Pinpoint the cell where the given text exists, returning its [x, y] midpoint coordinate. 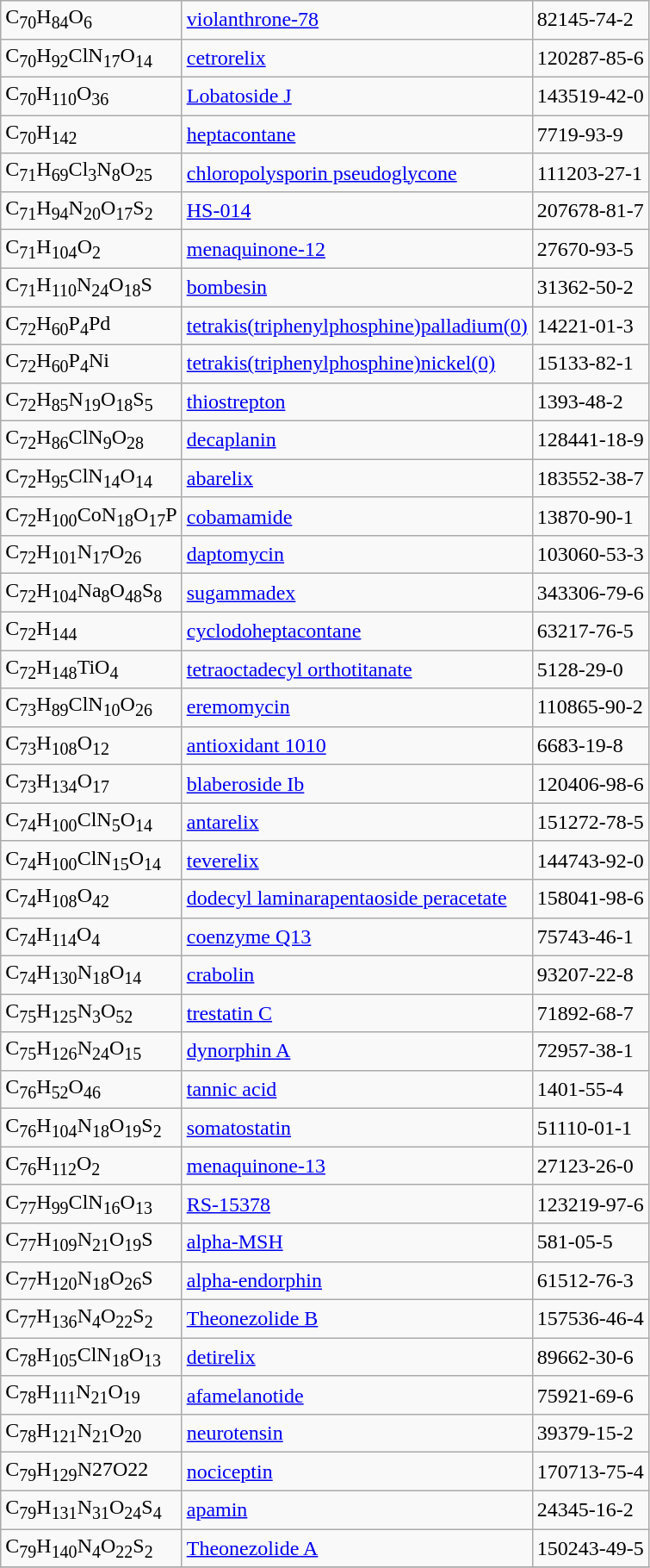
14221-01-3 [591, 326]
C70H142 [91, 134]
82145-74-2 [591, 20]
581-05-5 [591, 1242]
Lobatoside J [356, 96]
chloropolysporin pseudoglycone [356, 172]
daptomycin [356, 555]
31362-50-2 [591, 287]
neurotensin [356, 1433]
C72H60P4Pd [91, 326]
cetrorelix [356, 58]
123219-97-6 [591, 1204]
cobamamide [356, 516]
C72H104Na8O48S8 [91, 593]
C72H100CoN18O17P [91, 516]
trestatin C [356, 1013]
157536-46-4 [591, 1318]
C79H140N4O22S2 [91, 1547]
antarelix [356, 822]
110865-90-2 [591, 707]
eremomycin [356, 707]
heptacontane [356, 134]
cyclodoheptacontane [356, 631]
C73H108O12 [91, 745]
C76H52O46 [91, 1089]
C71H94N20O17S2 [91, 210]
antioxidant 1010 [356, 745]
120406-98-6 [591, 784]
HS-014 [356, 210]
C74H100ClN5O14 [91, 822]
decaplanin [356, 440]
abarelix [356, 478]
alpha-MSH [356, 1242]
coenzyme Q13 [356, 936]
144743-92-0 [591, 860]
C71H110N24O18S [91, 287]
tetrakis(triphenylphosphine)nickel(0) [356, 364]
C74H114O4 [91, 936]
61512-76-3 [591, 1280]
bombesin [356, 287]
nociceptin [356, 1472]
1401-55-4 [591, 1089]
15133-82-1 [591, 364]
C72H144 [91, 631]
C72H86ClN9O28 [91, 440]
51110-01-1 [591, 1128]
crabolin [356, 974]
tetraoctadecyl orthotitanate [356, 669]
C74H108O42 [91, 899]
alpha-endorphin [356, 1280]
C78H105ClN18O13 [91, 1357]
39379-15-2 [591, 1433]
207678-81-7 [591, 210]
150243-49-5 [591, 1547]
C74H130N18O14 [91, 974]
C79H129N27O22 [91, 1472]
C76H104N18O19S2 [91, 1128]
teverelix [356, 860]
151272-78-5 [591, 822]
170713-75-4 [591, 1472]
C70H84O6 [91, 20]
C78H111N21O19 [91, 1395]
somatostatin [356, 1128]
Theonezolide A [356, 1547]
tannic acid [356, 1089]
menaquinone-13 [356, 1166]
C77H109N21O19S [91, 1242]
menaquinone-12 [356, 249]
1393-48-2 [591, 401]
tetrakis(triphenylphosphine)palladium(0) [356, 326]
C75H125N3O52 [91, 1013]
75743-46-1 [591, 936]
C72H148TiO4 [91, 669]
5128-29-0 [591, 669]
C71H104O2 [91, 249]
violanthrone-78 [356, 20]
C77H136N4O22S2 [91, 1318]
sugammadex [356, 593]
27123-26-0 [591, 1166]
111203-27-1 [591, 172]
72957-38-1 [591, 1051]
C79H131N31O24S4 [91, 1509]
89662-30-6 [591, 1357]
C70H92ClN17O14 [91, 58]
C78H121N21O20 [91, 1433]
thiostrepton [356, 401]
C72H101N17O26 [91, 555]
7719-93-9 [591, 134]
63217-76-5 [591, 631]
apamin [356, 1509]
C72H85N19O18S5 [91, 401]
C76H112O2 [91, 1166]
103060-53-3 [591, 555]
128441-18-9 [591, 440]
13870-90-1 [591, 516]
120287-85-6 [591, 58]
27670-93-5 [591, 249]
RS-15378 [356, 1204]
C72H95ClN14O14 [91, 478]
75921-69-6 [591, 1395]
dynorphin A [356, 1051]
6683-19-8 [591, 745]
183552-38-7 [591, 478]
Theonezolide B [356, 1318]
C73H134O17 [91, 784]
93207-22-8 [591, 974]
C74H100ClN15O14 [91, 860]
343306-79-6 [591, 593]
143519-42-0 [591, 96]
C71H69Cl3N8O25 [91, 172]
C77H99ClN16O13 [91, 1204]
C77H120N18O26S [91, 1280]
C72H60P4Ni [91, 364]
afamelanotide [356, 1395]
C70H110O36 [91, 96]
dodecyl laminarapentaoside peracetate [356, 899]
24345-16-2 [591, 1509]
71892-68-7 [591, 1013]
C75H126N24O15 [91, 1051]
detirelix [356, 1357]
blaberoside Ib [356, 784]
158041-98-6 [591, 899]
C73H89ClN10O26 [91, 707]
